Locate the cell with the specified text and output its [x, y] center coordinate. 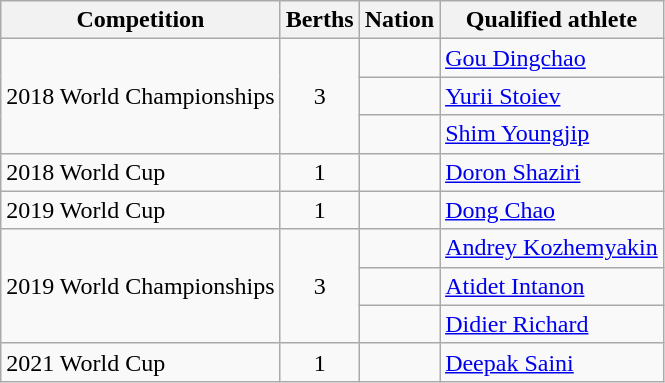
2021 World Cup [140, 362]
2019 World Championships [140, 286]
Deepak Saini [552, 362]
2019 World Cup [140, 210]
Competition [140, 20]
Yurii Stoiev [552, 96]
2018 World Championships [140, 96]
Andrey Kozhemyakin [552, 248]
Didier Richard [552, 324]
Shim Youngjip [552, 134]
Nation [399, 20]
Berths [320, 20]
2018 World Cup [140, 172]
Gou Dingchao [552, 58]
Atidet Intanon [552, 286]
Dong Chao [552, 210]
Doron Shaziri [552, 172]
Qualified athlete [552, 20]
